Pinpoint the cell where the given text exists, returning its [x, y] midpoint coordinate. 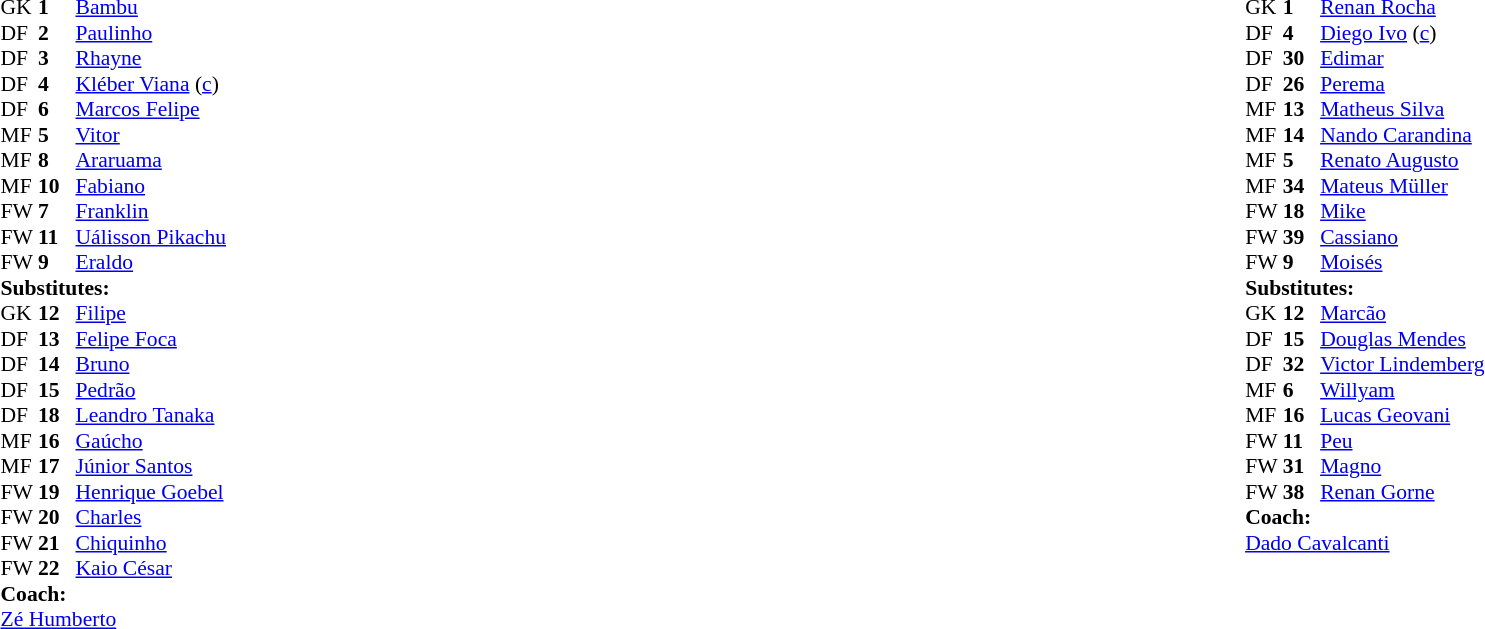
Matheus Silva [1402, 109]
Marcão [1402, 313]
Mateus Müller [1402, 186]
Peu [1402, 441]
Renato Augusto [1402, 161]
17 [57, 467]
32 [1302, 365]
Filipe [151, 313]
Renan Gorne [1402, 492]
7 [57, 211]
Perema [1402, 84]
Bruno [151, 365]
Charles [151, 517]
34 [1302, 186]
10 [57, 186]
Lucas Geovani [1402, 415]
Franklin [151, 211]
Henrique Goebel [151, 492]
30 [1302, 59]
26 [1302, 84]
Uálisson Pikachu [151, 237]
Willyam [1402, 390]
Douglas Mendes [1402, 339]
Pedrão [151, 390]
39 [1302, 237]
Gaúcho [151, 441]
21 [57, 543]
Mike [1402, 211]
Felipe Foca [151, 339]
Rhayne [151, 59]
Moisés [1402, 263]
Magno [1402, 467]
Victor Lindemberg [1402, 365]
Paulinho [151, 33]
Marcos Felipe [151, 109]
Fabiano [151, 186]
Chiquinho [151, 543]
Diego Ivo (c) [1402, 33]
3 [57, 59]
Kléber Viana (c) [151, 84]
38 [1302, 492]
Cassiano [1402, 237]
2 [57, 33]
Dado Cavalcanti [1364, 543]
31 [1302, 467]
Edimar [1402, 59]
22 [57, 569]
Kaio César [151, 569]
Vitor [151, 135]
Júnior Santos [151, 467]
Leandro Tanaka [151, 415]
19 [57, 492]
Nando Carandina [1402, 135]
8 [57, 161]
Eraldo [151, 263]
Araruama [151, 161]
20 [57, 517]
